For the text-containing cell, return its midpoint in [x, y] coordinate format. 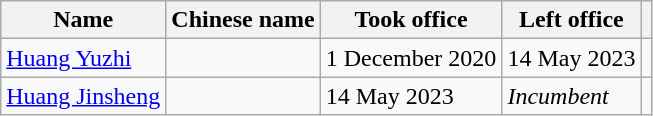
Huang Yuzhi [84, 58]
1 December 2020 [411, 58]
Incumbent [572, 96]
Name [84, 20]
Huang Jinsheng [84, 96]
Chinese name [243, 20]
Left office [572, 20]
Took office [411, 20]
